From the cell containing the given text, extract its center point as (X, Y) coordinate. 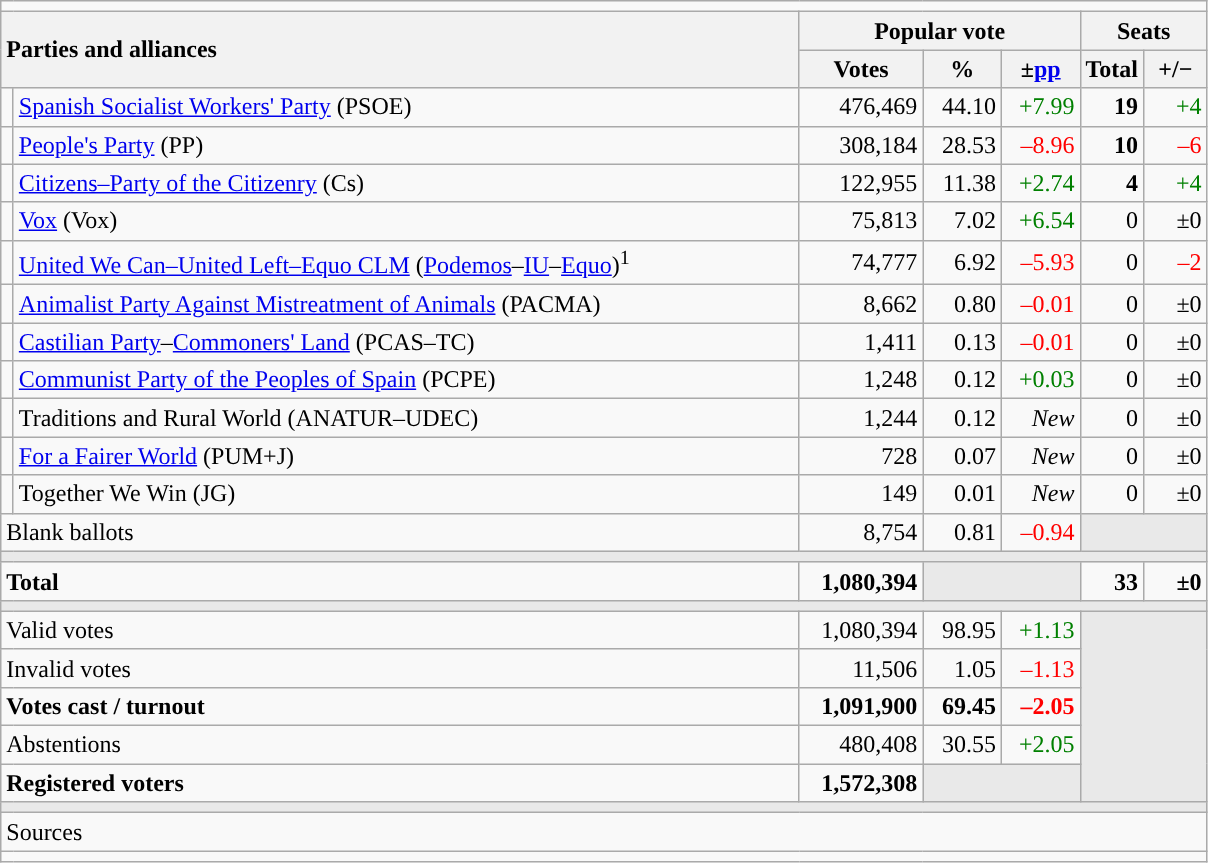
Spanish Socialist Workers' Party (PSOE) (406, 107)
–5.93 (1040, 262)
–2 (1176, 262)
476,469 (861, 107)
308,184 (861, 145)
33 (1112, 581)
Abstentions (400, 745)
Votes cast / turnout (400, 706)
Animalist Party Against Mistreatment of Animals (PACMA) (406, 304)
0.80 (962, 304)
1,091,900 (861, 706)
1,411 (861, 342)
–1.13 (1040, 668)
7.02 (962, 221)
75,813 (861, 221)
Valid votes (400, 630)
±pp (1040, 69)
480,408 (861, 745)
1.05 (962, 668)
Blank ballots (400, 532)
19 (1112, 107)
44.10 (962, 107)
Invalid votes (400, 668)
–2.05 (1040, 706)
149 (861, 494)
+1.13 (1040, 630)
69.45 (962, 706)
% (962, 69)
+6.54 (1040, 221)
8,754 (861, 532)
–0.94 (1040, 532)
Vox (Vox) (406, 221)
+0.03 (1040, 380)
6.92 (962, 262)
0.13 (962, 342)
30.55 (962, 745)
For a Fairer World (PUM+J) (406, 456)
11,506 (861, 668)
74,777 (861, 262)
Citizens–Party of the Citizenry (Cs) (406, 183)
Registered voters (400, 783)
10 (1112, 145)
1,572,308 (861, 783)
98.95 (962, 630)
0.01 (962, 494)
1,248 (861, 380)
0.07 (962, 456)
Seats (1144, 31)
Votes (861, 69)
11.38 (962, 183)
122,955 (861, 183)
Castilian Party–Commoners' Land (PCAS–TC) (406, 342)
–6 (1176, 145)
8,662 (861, 304)
Popular vote (940, 31)
+2.74 (1040, 183)
United We Can–United Left–Equo CLM (Podemos–IU–Equo)1 (406, 262)
+2.05 (1040, 745)
–8.96 (1040, 145)
Parties and alliances (400, 50)
0.81 (962, 532)
Traditions and Rural World (ANATUR–UDEC) (406, 418)
Together We Win (JG) (406, 494)
4 (1112, 183)
Communist Party of the Peoples of Spain (PCPE) (406, 380)
1,244 (861, 418)
28.53 (962, 145)
+7.99 (1040, 107)
Sources (604, 832)
+/− (1176, 69)
728 (861, 456)
People's Party (PP) (406, 145)
